Search for the cell housing the specified text and yield its [x, y] center coordinate. 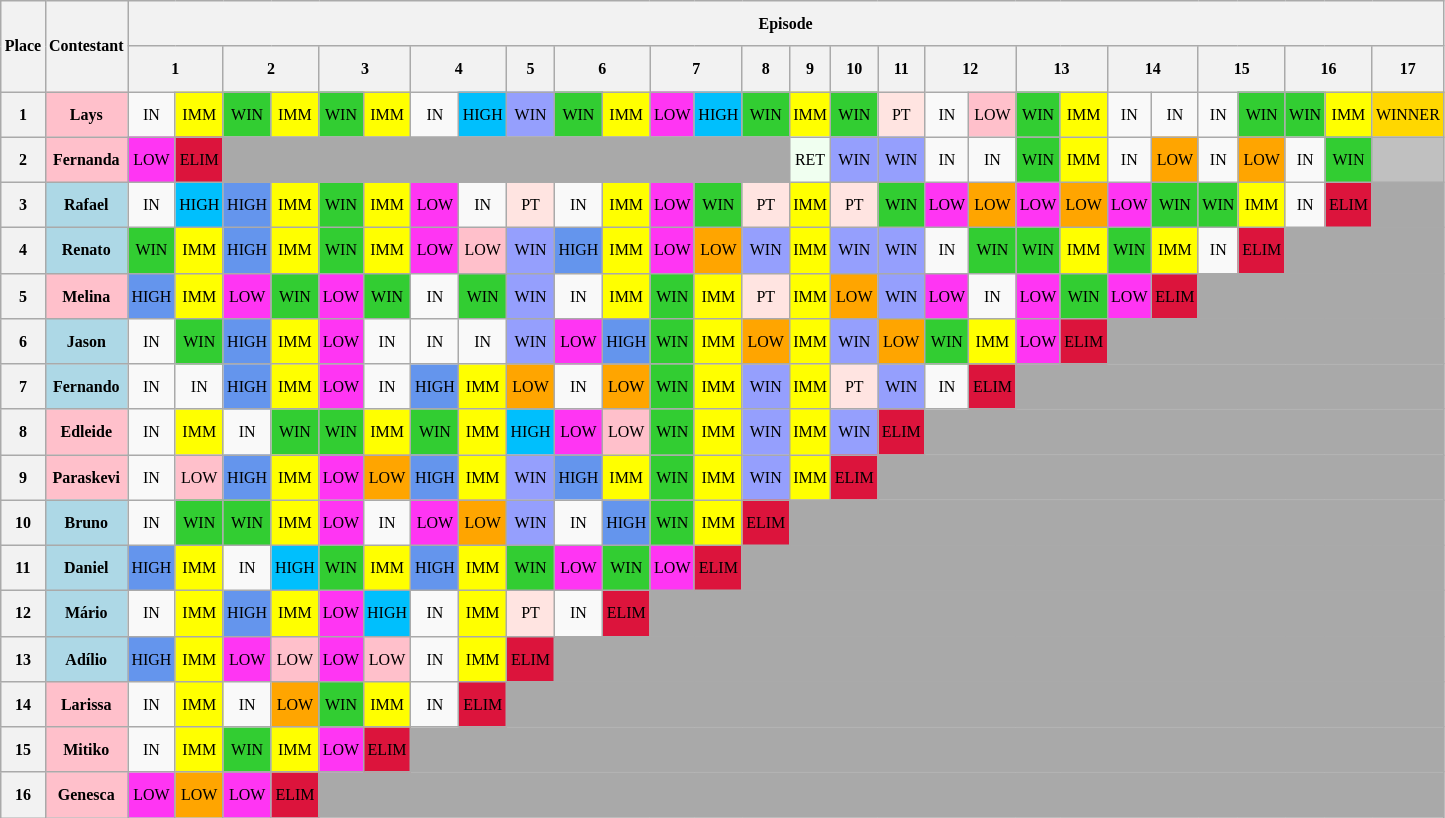
RET [810, 160]
Paraskevi [86, 476]
Bruno [86, 522]
Lays [86, 114]
Jason [86, 340]
Mitiko [86, 748]
Larissa [86, 704]
Place [23, 46]
Daniel [86, 568]
Edleide [86, 432]
Melina [86, 296]
17 [1408, 68]
Fernanda [86, 160]
Fernando [86, 386]
Episode [786, 22]
Genesca [86, 794]
Adílio [86, 658]
Mário [86, 612]
Renato [86, 250]
Rafael [86, 204]
WINNER [1408, 114]
Contestant [86, 46]
